Locate the cell with the specified text and output its (X, Y) center coordinate. 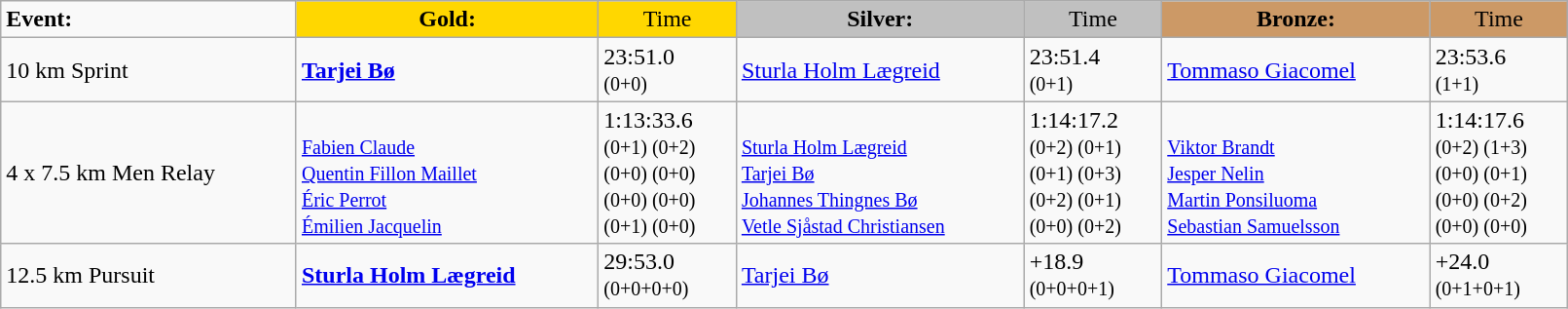
Silver: (880, 19)
23:51.4(0+1) (1093, 70)
1:14:17.6(0+2) (1+3)(0+0) (0+1)(0+0) (0+2)(0+0) (0+0) (1499, 173)
1:13:33.6(0+1) (0+2)(0+0) (0+0)(0+0) (0+0)(0+1) (0+0) (668, 173)
29:53.0(0+0+0+0) (668, 275)
Fabien ClaudeQuentin Fillon MailletÉric PerrotÉmilien Jacquelin (447, 173)
1:14:17.2(0+2) (0+1)(0+1) (0+3)(0+2) (0+1)(0+0) (0+2) (1093, 173)
Gold: (447, 19)
+24.0(0+1+0+1) (1499, 275)
23:53.6(1+1) (1499, 70)
Sturla Holm LægreidTarjei BøJohannes Thingnes BøVetle Sjåstad Christiansen (880, 173)
10 km Sprint (149, 70)
4 x 7.5 km Men Relay (149, 173)
+18.9(0+0+0+1) (1093, 275)
Bronze: (1296, 19)
Viktor BrandtJesper NelinMartin PonsiluomaSebastian Samuelsson (1296, 173)
Event: (149, 19)
12.5 km Pursuit (149, 275)
23:51.0(0+0) (668, 70)
